Detect which cell encompasses the target text, then output its (x, y) center coordinate. 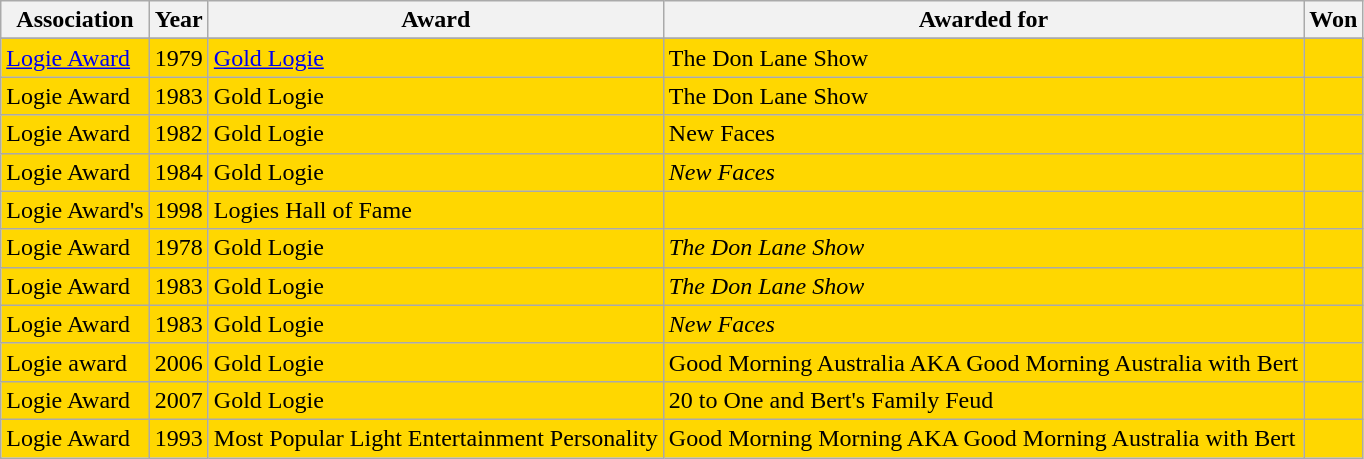
Logie award (75, 362)
20 to One and Bert's Family Feud (983, 400)
1998 (178, 210)
Logies Hall of Fame (436, 210)
Won (1334, 20)
1982 (178, 134)
1978 (178, 248)
Logie Award's (75, 210)
Year (178, 20)
Good Morning Australia AKA Good Morning Australia with Bert (983, 362)
Most Popular Light Entertainment Personality (436, 438)
2006 (178, 362)
1979 (178, 58)
1993 (178, 438)
Award (436, 20)
Association (75, 20)
2007 (178, 400)
1984 (178, 172)
Good Morning Morning AKA Good Morning Australia with Bert (983, 438)
Awarded for (983, 20)
